Capture the cell that displays the provided text and extract its (X, Y) central coordinate. 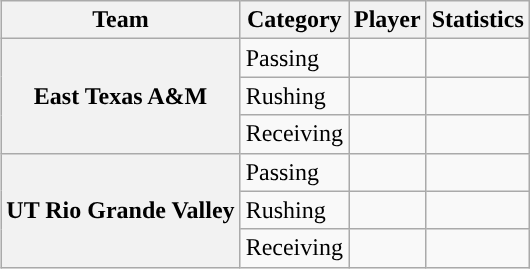
Statistics (478, 20)
Player (387, 20)
Category (294, 20)
UT Rio Grande Valley (120, 210)
East Texas A&M (120, 96)
Team (120, 20)
